Identify which cell holds the provided text, then report its [X, Y] central coordinate. 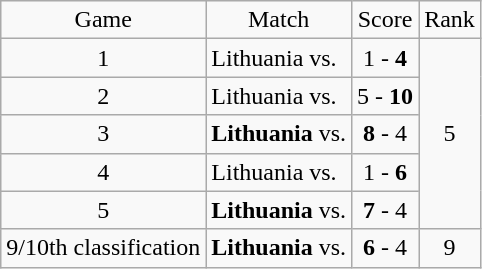
6 - 4 [386, 248]
7 - 4 [386, 210]
9/10th classification [104, 248]
Score [386, 20]
1 - 6 [386, 172]
1 - 4 [386, 58]
2 [104, 96]
3 [104, 134]
9 [450, 248]
4 [104, 172]
Game [104, 20]
5 - 10 [386, 96]
Match [279, 20]
Rank [450, 20]
8 - 4 [386, 134]
1 [104, 58]
